Identify which cell holds the provided text, then report its (X, Y) central coordinate. 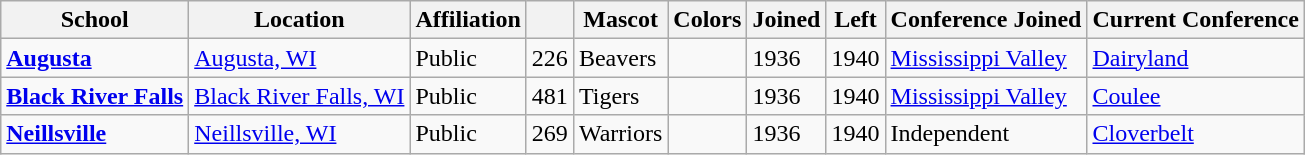
Black River Falls, WI (300, 96)
Augusta (95, 58)
Joined (786, 20)
226 (550, 58)
Colors (708, 20)
Affiliation (468, 20)
Neillsville (95, 134)
Mascot (620, 20)
Dairyland (1196, 58)
Independent (986, 134)
Black River Falls (95, 96)
Coulee (1196, 96)
Cloverbelt (1196, 134)
Left (856, 20)
Current Conference (1196, 20)
Augusta, WI (300, 58)
Tigers (620, 96)
481 (550, 96)
Location (300, 20)
Beavers (620, 58)
Neillsville, WI (300, 134)
269 (550, 134)
School (95, 20)
Conference Joined (986, 20)
Warriors (620, 134)
